Identify which cell holds the provided text, then report its [x, y] central coordinate. 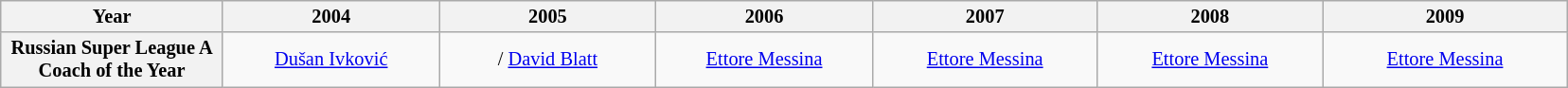
/ David Blatt [547, 60]
2006 [765, 16]
Dušan Ivković [331, 60]
Russian Super League A Coach of the Year [112, 60]
2007 [985, 16]
2004 [331, 16]
2005 [547, 16]
2009 [1445, 16]
Year [112, 16]
2008 [1210, 16]
